Locate the cell with the specified text and output its [X, Y] center coordinate. 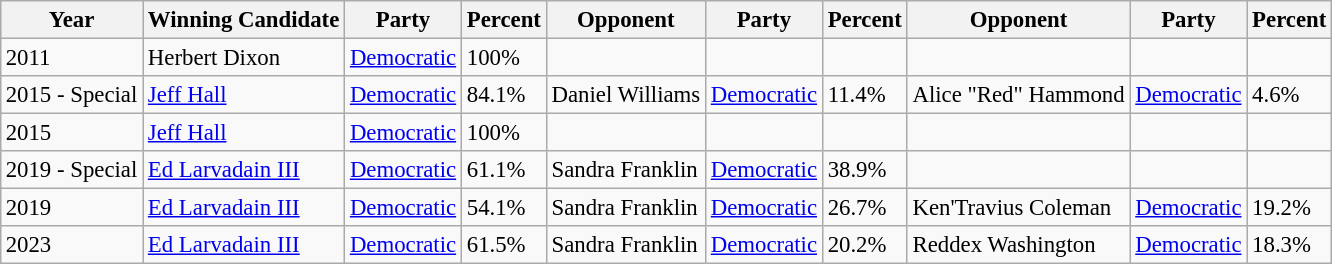
20.2% [864, 245]
Year [71, 20]
Winning Candidate [244, 20]
2019 - Special [71, 170]
4.6% [1290, 95]
Alice "Red" Hammond [1018, 95]
2011 [71, 57]
11.4% [864, 95]
84.1% [504, 95]
2023 [71, 245]
Reddex Washington [1018, 245]
2015 [71, 133]
54.1% [504, 208]
61.5% [504, 245]
Daniel Williams [626, 95]
61.1% [504, 170]
19.2% [1290, 208]
18.3% [1290, 245]
38.9% [864, 170]
Herbert Dixon [244, 57]
2019 [71, 208]
Ken'Travius Coleman [1018, 208]
26.7% [864, 208]
2015 - Special [71, 95]
